Return the [x, y] coordinate for the center point of the cell that contains the specified text.  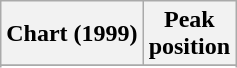
Chart (1999) [72, 34]
Peakposition [189, 34]
